For the text-containing cell, return its midpoint in (x, y) coordinate format. 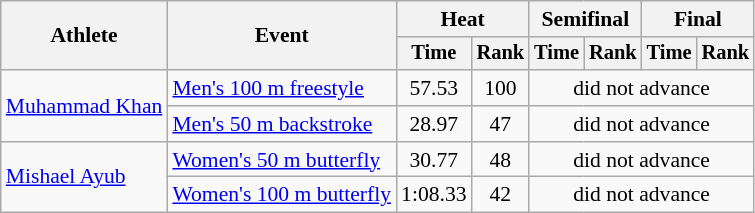
48 (501, 160)
Women's 100 m butterfly (282, 195)
Heat (462, 19)
42 (501, 195)
Event (282, 36)
Mishael Ayub (84, 178)
Women's 50 m butterfly (282, 160)
Muhammad Khan (84, 106)
Final (698, 19)
Athlete (84, 36)
100 (501, 88)
1:08.33 (434, 195)
47 (501, 124)
Men's 100 m freestyle (282, 88)
57.53 (434, 88)
28.97 (434, 124)
Men's 50 m backstroke (282, 124)
Semifinal (585, 19)
30.77 (434, 160)
